Find where the given text appears and provide that cell's center as [X, Y] coordinate. 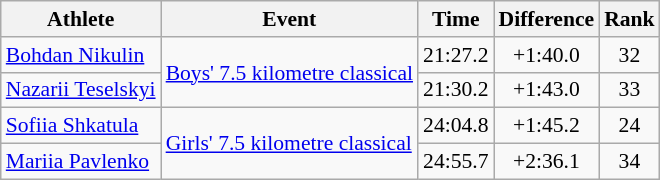
Difference [547, 19]
Boys' 7.5 kilometre classical [290, 72]
+2:36.1 [547, 162]
Rank [630, 19]
Time [456, 19]
Event [290, 19]
+1:43.0 [547, 90]
Sofiia Shkatula [81, 126]
Athlete [81, 19]
Mariia Pavlenko [81, 162]
Nazarii Teselskyi [81, 90]
24:04.8 [456, 126]
+1:40.0 [547, 55]
24 [630, 126]
Bohdan Nikulin [81, 55]
24:55.7 [456, 162]
32 [630, 55]
21:30.2 [456, 90]
21:27.2 [456, 55]
Girls' 7.5 kilometre classical [290, 144]
34 [630, 162]
33 [630, 90]
+1:45.2 [547, 126]
